Find where the given text appears and provide that cell's center as (X, Y) coordinate. 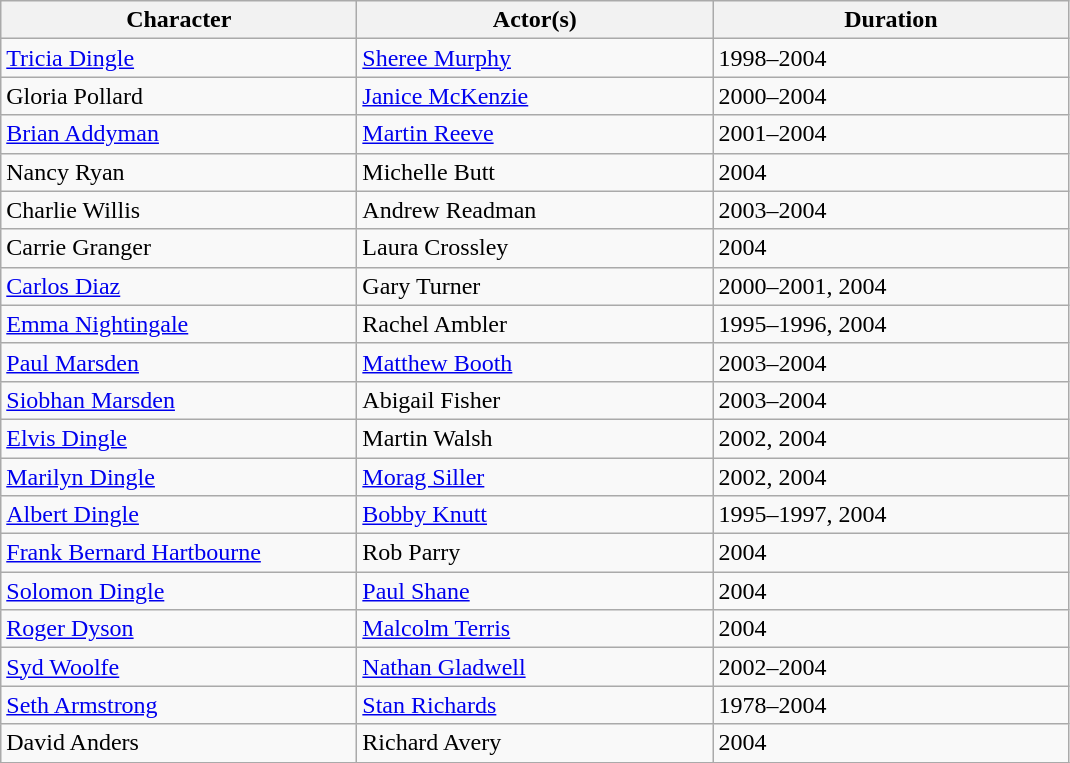
Andrew Readman (535, 210)
Martin Reeve (535, 134)
Bobby Knutt (535, 515)
Paul Shane (535, 591)
David Anders (179, 743)
Marilyn Dingle (179, 477)
1998–2004 (891, 58)
Gary Turner (535, 286)
2001–2004 (891, 134)
2000–2004 (891, 96)
Richard Avery (535, 743)
Rob Parry (535, 553)
Janice McKenzie (535, 96)
Actor(s) (535, 20)
Malcolm Terris (535, 629)
Albert Dingle (179, 515)
Duration (891, 20)
Gloria Pollard (179, 96)
Roger Dyson (179, 629)
1995–1996, 2004 (891, 324)
Tricia Dingle (179, 58)
Michelle Butt (535, 172)
Nancy Ryan (179, 172)
Abigail Fisher (535, 400)
Martin Walsh (535, 438)
Nathan Gladwell (535, 667)
Emma Nightingale (179, 324)
Paul Marsden (179, 362)
Seth Armstrong (179, 705)
Matthew Booth (535, 362)
1995–1997, 2004 (891, 515)
1978–2004 (891, 705)
Character (179, 20)
Frank Bernard Hartbourne (179, 553)
2000–2001, 2004 (891, 286)
Laura Crossley (535, 248)
Stan Richards (535, 705)
Siobhan Marsden (179, 400)
Solomon Dingle (179, 591)
Charlie Willis (179, 210)
Elvis Dingle (179, 438)
Carlos Diaz (179, 286)
Rachel Ambler (535, 324)
2002–2004 (891, 667)
Sheree Murphy (535, 58)
Syd Woolfe (179, 667)
Brian Addyman (179, 134)
Carrie Granger (179, 248)
Morag Siller (535, 477)
